Extract the [x, y] coordinate from the center of the cell holding the provided text.  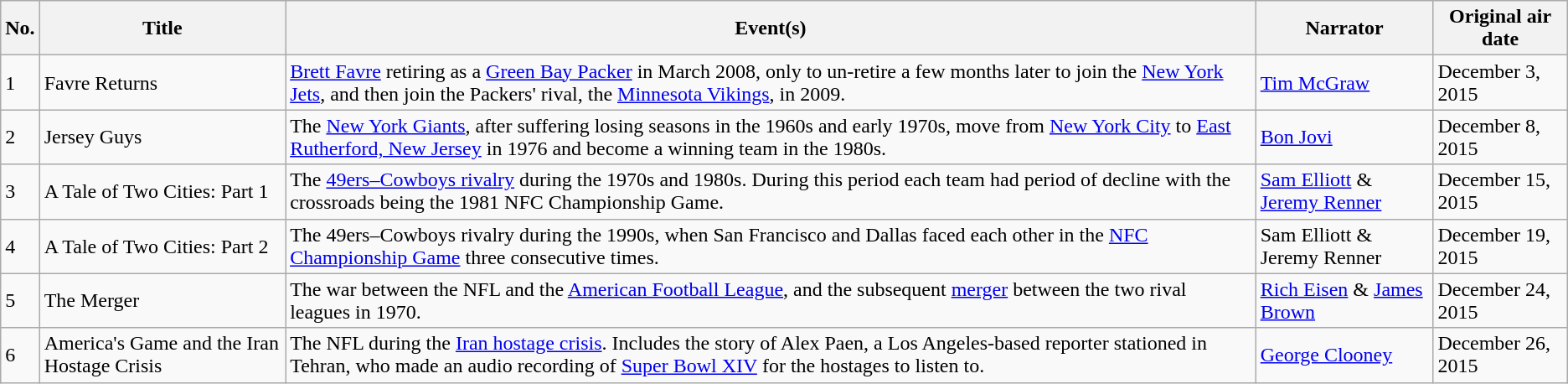
3 [20, 191]
December 24, 2015 [1500, 300]
December 3, 2015 [1500, 82]
Rich Eisen & James Brown [1344, 300]
A Tale of Two Cities: Part 2 [162, 246]
Original air date [1500, 29]
December 15, 2015 [1500, 191]
Bon Jovi [1344, 138]
December 26, 2015 [1500, 355]
Event(s) [771, 29]
America's Game and the Iran Hostage Crisis [162, 355]
Narrator [1344, 29]
Favre Returns [162, 82]
No. [20, 29]
6 [20, 355]
The Merger [162, 300]
The 49ers–Cowboys rivalry during the 1990s, when San Francisco and Dallas faced each other in the NFC Championship Game three consecutive times. [771, 246]
Title [162, 29]
4 [20, 246]
The war between the NFL and the American Football League, and the subsequent merger between the two rival leagues in 1970. [771, 300]
Jersey Guys [162, 138]
December 19, 2015 [1500, 246]
2 [20, 138]
5 [20, 300]
George Clooney [1344, 355]
A Tale of Two Cities: Part 1 [162, 191]
Tim McGraw [1344, 82]
1 [20, 82]
December 8, 2015 [1500, 138]
